Capture the cell that displays the provided text and extract its (x, y) central coordinate. 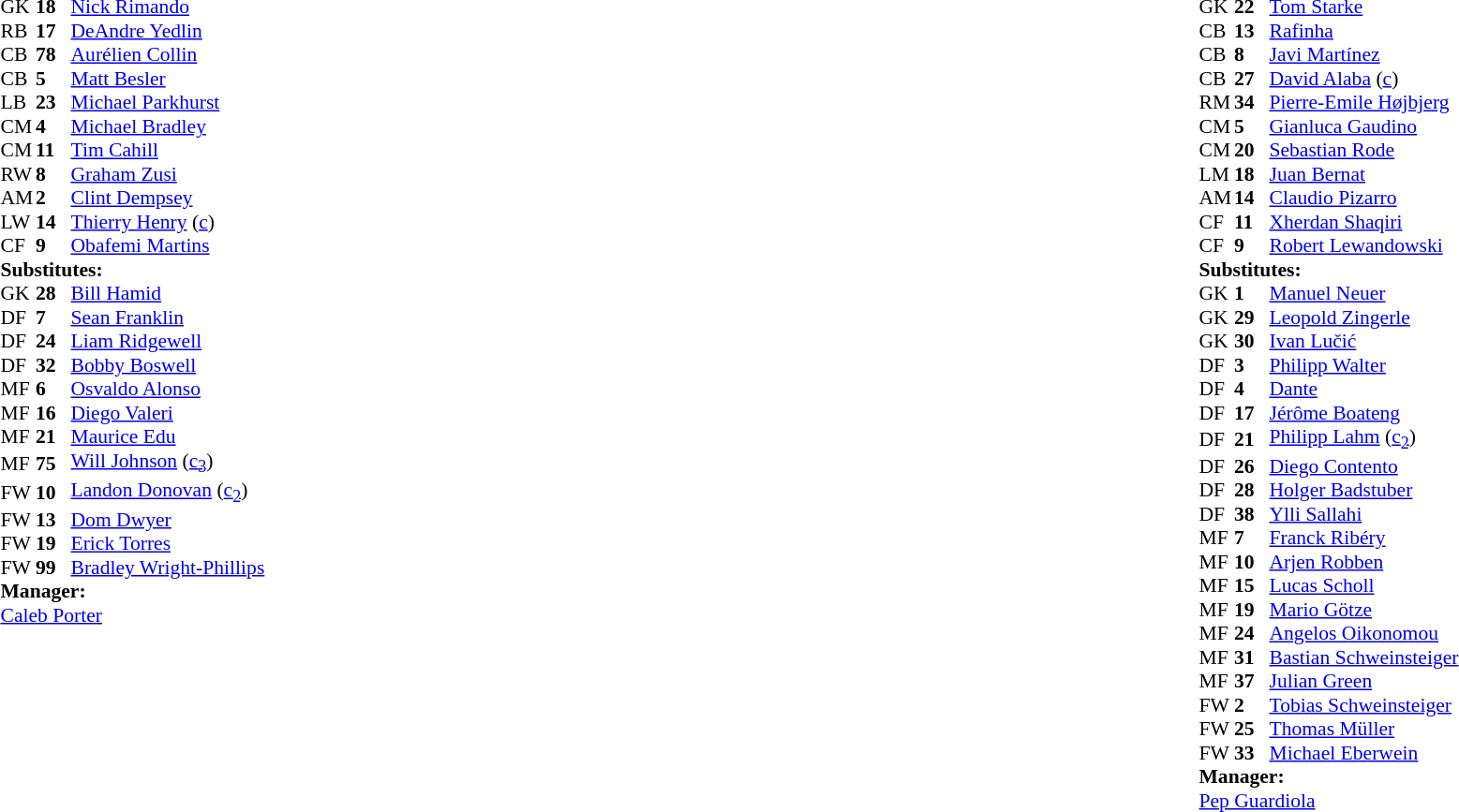
Will Johnson (c3) (169, 463)
Osvaldo Alonso (169, 389)
LB (18, 102)
Philipp Lahm (c2) (1363, 440)
Obafemi Martins (169, 246)
31 (1252, 657)
Ivan Lučić (1363, 342)
Manuel Neuer (1363, 293)
Holger Badstuber (1363, 490)
Diego Valeri (169, 413)
Dom Dwyer (169, 520)
Bill Hamid (169, 293)
75 (53, 463)
Maurice Edu (169, 437)
Caleb Porter (132, 615)
Erick Torres (169, 543)
Claudio Pizarro (1363, 198)
Mario Götze (1363, 610)
Graham Zusi (169, 174)
Ylli Sallahi (1363, 514)
Clint Dempsey (169, 198)
Angelos Oikonomou (1363, 633)
99 (53, 568)
Tobias Schweinsteiger (1363, 705)
15 (1252, 585)
Tim Cahill (169, 151)
Landon Donovan (c2) (169, 493)
Michael Eberwein (1363, 753)
Arjen Robben (1363, 562)
78 (53, 55)
26 (1252, 466)
38 (1252, 514)
Jérôme Boateng (1363, 413)
Matt Besler (169, 79)
Michael Bradley (169, 126)
Dante (1363, 389)
Xherdan Shaqiri (1363, 222)
32 (53, 365)
Robert Lewandowski (1363, 246)
25 (1252, 729)
34 (1252, 102)
1 (1252, 293)
3 (1252, 365)
LM (1216, 174)
Javi Martínez (1363, 55)
Julian Green (1363, 681)
Diego Contento (1363, 466)
30 (1252, 342)
37 (1252, 681)
Rafinha (1363, 31)
Michael Parkhurst (169, 102)
Philipp Walter (1363, 365)
Gianluca Gaudino (1363, 126)
33 (1252, 753)
Bradley Wright-Phillips (169, 568)
Franck Ribéry (1363, 538)
Sebastian Rode (1363, 151)
Juan Bernat (1363, 174)
LW (18, 222)
29 (1252, 317)
6 (53, 389)
Liam Ridgewell (169, 342)
David Alaba (c) (1363, 79)
RM (1216, 102)
Pierre-Emile Højbjerg (1363, 102)
Lucas Scholl (1363, 585)
Bobby Boswell (169, 365)
27 (1252, 79)
20 (1252, 151)
Thierry Henry (c) (169, 222)
Thomas Müller (1363, 729)
16 (53, 413)
Bastian Schweinsteiger (1363, 657)
Leopold Zingerle (1363, 317)
Aurélien Collin (169, 55)
Sean Franklin (169, 317)
RW (18, 174)
18 (1252, 174)
DeAndre Yedlin (169, 31)
23 (53, 102)
RB (18, 31)
